Capture the cell that displays the provided text and extract its [x, y] central coordinate. 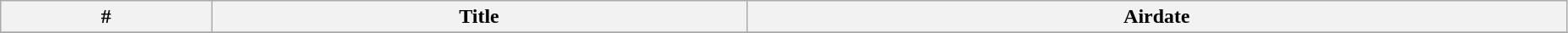
# [106, 17]
Airdate [1156, 17]
Title [479, 17]
